Pinpoint the cell where the given text exists, returning its [x, y] midpoint coordinate. 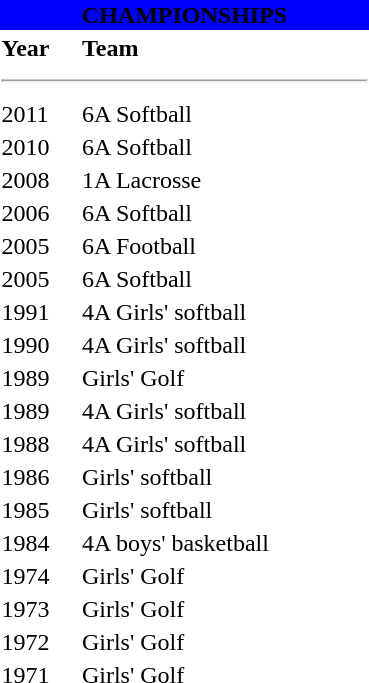
2006 [38, 213]
1991 [38, 312]
1985 [38, 510]
1990 [38, 345]
6A Football [224, 246]
CHAMPIONSHIPS [184, 15]
2010 [38, 147]
4A boys' basketball [224, 543]
2011 [38, 114]
1986 [38, 477]
2008 [38, 180]
Team [224, 48]
1984 [38, 543]
Year [38, 48]
1973 [38, 609]
1988 [38, 444]
1972 [38, 642]
1974 [38, 576]
1A Lacrosse [224, 180]
